For the text-containing cell, return its midpoint in (x, y) coordinate format. 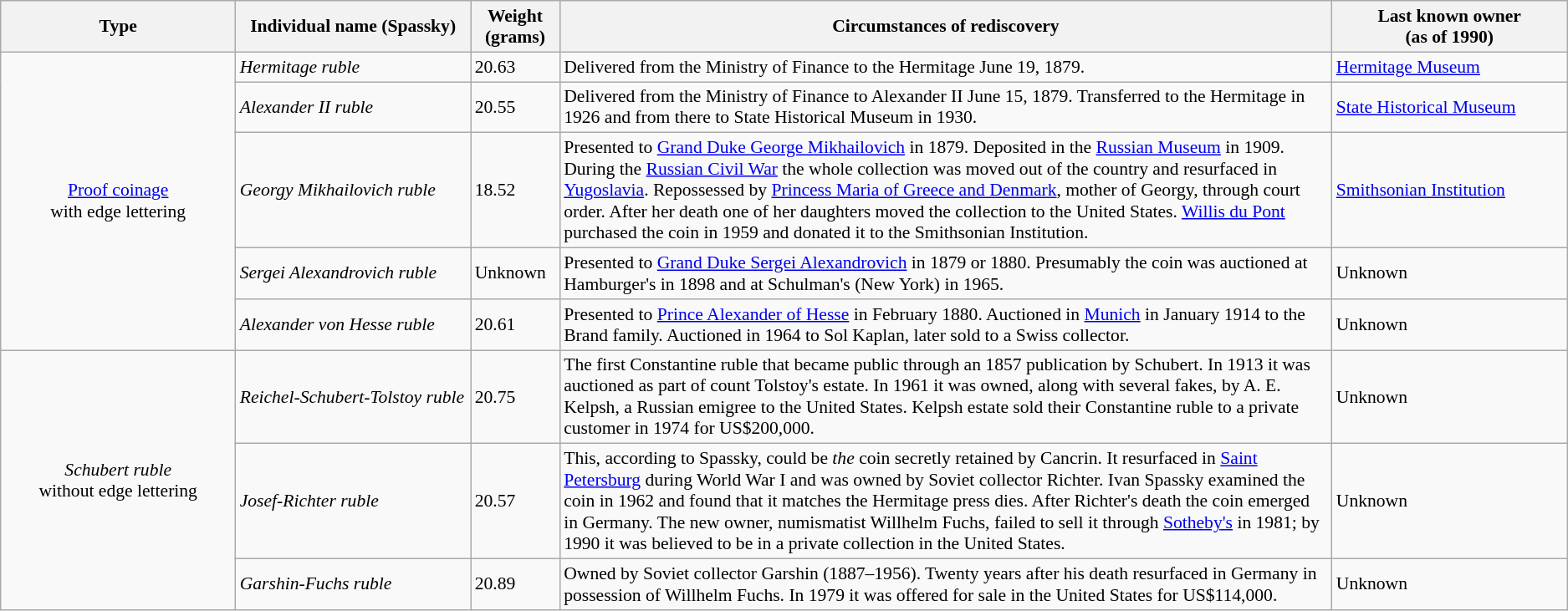
Hermitage Museum (1450, 67)
Georgy Mikhailovich ruble (353, 191)
Josef-Richter ruble (353, 502)
Hermitage ruble (353, 67)
Individual name (Spassky) (353, 27)
20.63 (515, 67)
State Historical Museum (1450, 107)
Delivered from the Ministry of Finance to the Hermitage June 19, 1879. (946, 67)
20.75 (515, 397)
Type (119, 27)
Smithsonian Institution (1450, 191)
Sergei Alexandrovich ruble (353, 274)
Last known owner(as of 1990) (1450, 27)
20.57 (515, 502)
Proof coinagewith edge lettering (119, 201)
Alexander II ruble (353, 107)
18.52 (515, 191)
20.55 (515, 107)
Weight (grams) (515, 27)
Alexander von Hesse ruble (353, 324)
20.61 (515, 324)
Garshin-Fuchs ruble (353, 585)
Schubert rublewithout edge lettering (119, 480)
Reichel-Schubert-Tolstoy ruble (353, 397)
20.89 (515, 585)
Circumstances of rediscovery (946, 27)
